Extract the [x, y] coordinate from the center of the cell holding the provided text.  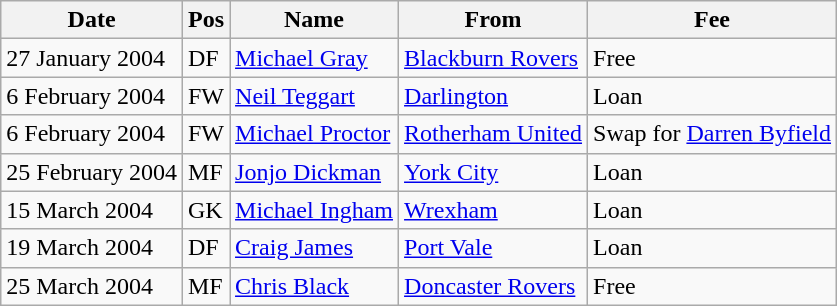
York City [494, 172]
15 March 2004 [92, 210]
Swap for Darren Byfield [712, 134]
Michael Ingham [314, 210]
Rotherham United [494, 134]
Pos [206, 20]
Wrexham [494, 210]
Neil Teggart [314, 96]
25 February 2004 [92, 172]
19 March 2004 [92, 248]
Port Vale [494, 248]
Michael Gray [314, 58]
From [494, 20]
27 January 2004 [92, 58]
Michael Proctor [314, 134]
Fee [712, 20]
Darlington [494, 96]
Blackburn Rovers [494, 58]
Chris Black [314, 286]
Doncaster Rovers [494, 286]
Name [314, 20]
Craig James [314, 248]
25 March 2004 [92, 286]
GK [206, 210]
Date [92, 20]
Jonjo Dickman [314, 172]
